Find where the given text appears and provide that cell's center as (X, Y) coordinate. 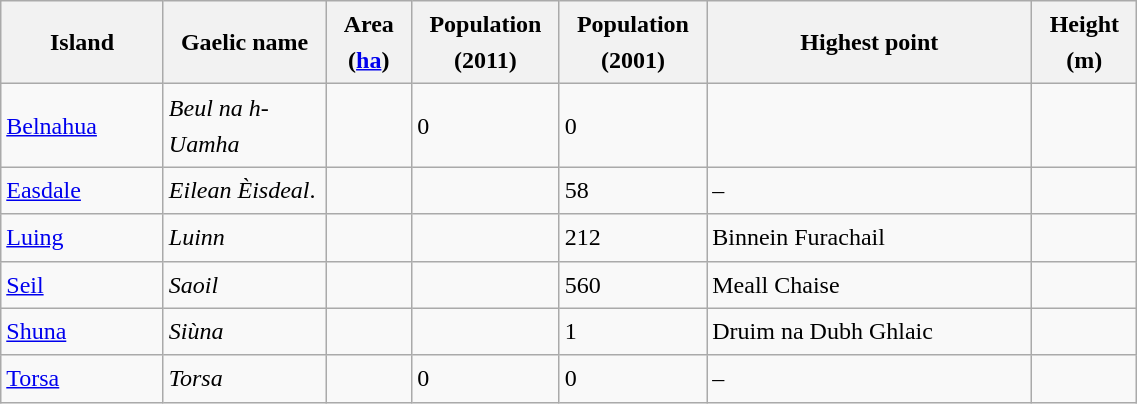
Shuna (82, 332)
Area (ha) (369, 42)
Height (m) (1084, 42)
Beul na h-Uamha (244, 126)
212 (633, 238)
Belnahua (82, 126)
Luinn (244, 238)
Meall Chaise (870, 284)
Gaelic name (244, 42)
Saoil (244, 284)
Eilean Èisdeal. (244, 190)
Population (2011) (486, 42)
Druim na Dubh Ghlaic (870, 332)
Luing (82, 238)
Binnein Furachail (870, 238)
Population (2001) (633, 42)
Seil (82, 284)
Highest point (870, 42)
560 (633, 284)
Siùna (244, 332)
Easdale (82, 190)
Island (82, 42)
1 (633, 332)
58 (633, 190)
